Search for the cell housing the specified text and yield its (x, y) center coordinate. 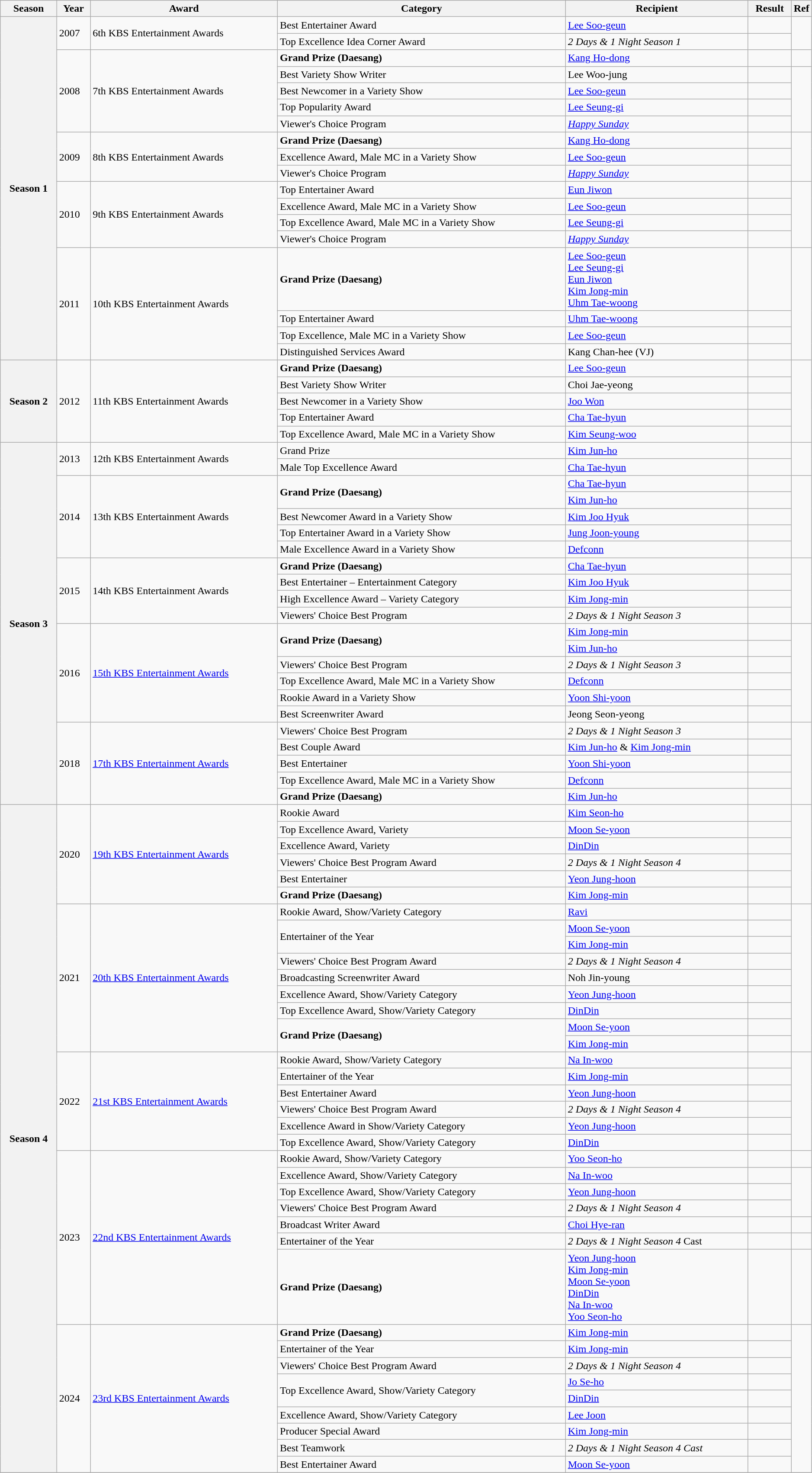
Lee Woo-jung (657, 74)
High Excellence Award – Variety Category (422, 599)
23rd KBS Entertainment Awards (184, 1399)
Male Top Excellence Award (422, 467)
Top Excellence, Male MC in a Variety Show (422, 335)
Result (770, 9)
2020 (74, 854)
2018 (74, 763)
22nd KBS Entertainment Awards (184, 1238)
Season 4 (29, 1139)
7th KBS Entertainment Awards (184, 91)
2023 (74, 1238)
Jeong Seon-yeong (657, 714)
Joo Won (657, 401)
Best Screenwriter Award (422, 714)
Best Couple Award (422, 747)
Uhm Tae-woong (657, 319)
Producer Special Award (422, 1431)
2014 (74, 516)
21st KBS Entertainment Awards (184, 1101)
Season 1 (29, 189)
Season 2 (29, 401)
Season (29, 9)
2022 (74, 1101)
Category (422, 9)
2012 (74, 401)
2008 (74, 91)
Choi Hye-ran (657, 1225)
Top Entertainer Award in a Variety Show (422, 533)
2013 (74, 459)
Rookie Award (422, 813)
Broadcasting Screenwriter Award (422, 978)
2007 (74, 33)
Yeon Jung-hoon Kim Jong-min Moon Se-yoon DinDin Na In-woo Yoo Seon-ho (657, 1287)
8th KBS Entertainment Awards (184, 157)
Kang Chan-hee (VJ) (657, 352)
Top Excellence Idea Corner Award (422, 42)
Best Newcomer Award in a Variety Show (422, 516)
Top Popularity Award (422, 107)
6th KBS Entertainment Awards (184, 33)
Season 3 (29, 623)
Ref (801, 9)
2010 (74, 214)
Lee Joon (657, 1415)
2021 (74, 978)
Yoo Seon-ho (657, 1159)
Year (74, 9)
13th KBS Entertainment Awards (184, 516)
19th KBS Entertainment Awards (184, 854)
15th KBS Entertainment Awards (184, 673)
Jo Se-ho (657, 1382)
14th KBS Entertainment Awards (184, 591)
2015 (74, 591)
9th KBS Entertainment Awards (184, 214)
Broadcast Writer Award (422, 1225)
Choi Jae-yeong (657, 385)
Top Excellence Award, Variety (422, 830)
2011 (74, 304)
12th KBS Entertainment Awards (184, 459)
Distinguished Services Award (422, 352)
Kim Seon-ho (657, 813)
10th KBS Entertainment Awards (184, 304)
Eun Jiwon (657, 190)
Male Excellence Award in a Variety Show (422, 550)
17th KBS Entertainment Awards (184, 763)
Best Entertainer – Entertainment Category (422, 582)
Jung Joon-young (657, 533)
Recipient (657, 9)
11th KBS Entertainment Awards (184, 401)
Grand Prize (422, 450)
Excellence Award in Show/Variety Category (422, 1126)
Ravi (657, 912)
Best Teamwork (422, 1448)
2009 (74, 157)
Award (184, 9)
Noh Jin-young (657, 978)
2024 (74, 1399)
Lee Soo-geun Lee Seung-gi Eun Jiwon Kim Jong-min Uhm Tae-woong (657, 279)
2016 (74, 673)
2 Days & 1 Night Season 1 (657, 42)
Excellence Award, Variety (422, 846)
Kim Jun-ho & Kim Jong-min (657, 747)
20th KBS Entertainment Awards (184, 978)
Kim Seung-woo (657, 434)
Rookie Award in a Variety Show (422, 698)
